Search for the cell housing the specified text and yield its (x, y) center coordinate. 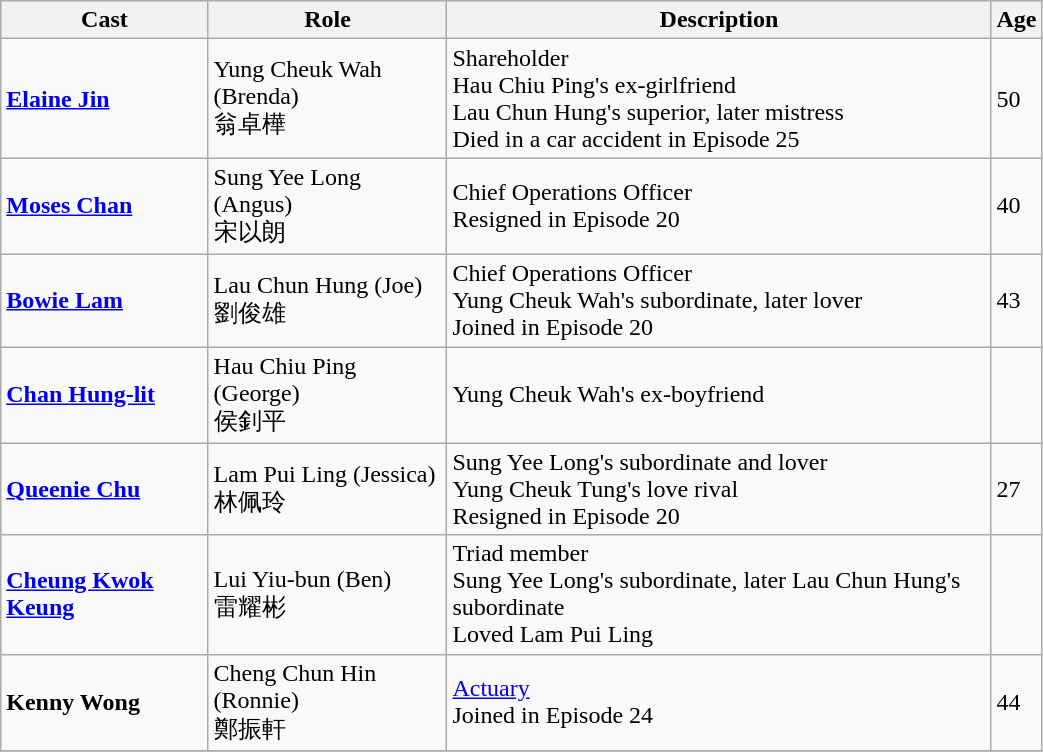
Triad memberSung Yee Long's subordinate, later Lau Chun Hung's subordinateLoved Lam Pui Ling (719, 594)
Role (328, 20)
Cheung Kwok Keung (104, 594)
Chief Operations OfficerYung Cheuk Wah's subordinate, later loverJoined in Episode 20 (719, 300)
27 (1016, 489)
44 (1016, 702)
Lau Chun Hung (Joe)劉俊雄 (328, 300)
Description (719, 20)
40 (1016, 206)
Bowie Lam (104, 300)
Moses Chan (104, 206)
50 (1016, 98)
Hau Chiu Ping (George)侯釗平 (328, 394)
Age (1016, 20)
ActuaryJoined in Episode 24 (719, 702)
Sung Yee Long (Angus)宋以朗 (328, 206)
Lui Yiu-bun (Ben)雷耀彬 (328, 594)
Chief Operations OfficerResigned in Episode 20 (719, 206)
Elaine Jin (104, 98)
Lam Pui Ling (Jessica)林佩玲 (328, 489)
Kenny Wong (104, 702)
Chan Hung-lit (104, 394)
Sung Yee Long's subordinate and loverYung Cheuk Tung's love rivalResigned in Episode 20 (719, 489)
Yung Cheuk Wah's ex-boyfriend (719, 394)
43 (1016, 300)
Cheng Chun Hin (Ronnie)鄭振軒 (328, 702)
ShareholderHau Chiu Ping's ex-girlfriendLau Chun Hung's superior, later mistressDied in a car accident in Episode 25 (719, 98)
Cast (104, 20)
Queenie Chu (104, 489)
Yung Cheuk Wah (Brenda)翁卓樺 (328, 98)
